Pinpoint the cell where the given text exists, returning its [X, Y] midpoint coordinate. 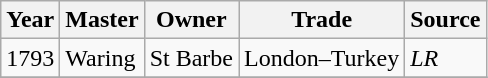
Master [102, 20]
Waring [102, 58]
St Barbe [191, 58]
1793 [30, 58]
London–Turkey [322, 58]
Source [446, 20]
Owner [191, 20]
Year [30, 20]
Trade [322, 20]
LR [446, 58]
